Scan for the cell matching the given text and deliver its (X, Y) coordinate at center. 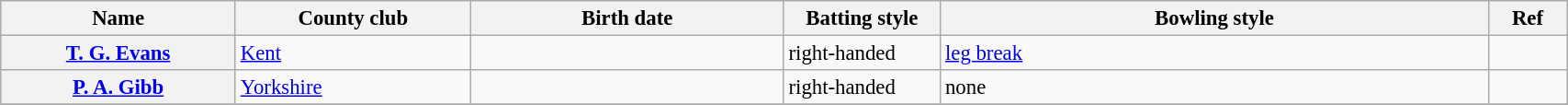
T. G. Evans (118, 53)
none (1214, 87)
County club (353, 18)
Name (118, 18)
Kent (353, 53)
leg break (1214, 53)
Bowling style (1214, 18)
Ref (1527, 18)
P. A. Gibb (118, 87)
Birth date (626, 18)
Batting style (862, 18)
Yorkshire (353, 87)
